Determine the (x, y) coordinate at the center of the cell enclosing the given text.  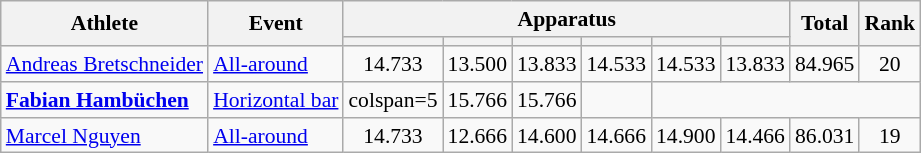
Fabian Hambüchen (104, 100)
colspan=5 (392, 100)
Total (824, 24)
Horizontal bar (276, 100)
Andreas Bretschneider (104, 64)
Rank (890, 24)
20 (890, 64)
Apparatus (566, 19)
Event (276, 24)
All-around (276, 64)
14.733 (392, 64)
84.965 (824, 64)
Athlete (104, 24)
13.500 (478, 64)
